Find where the given text appears and provide that cell's center as [x, y] coordinate. 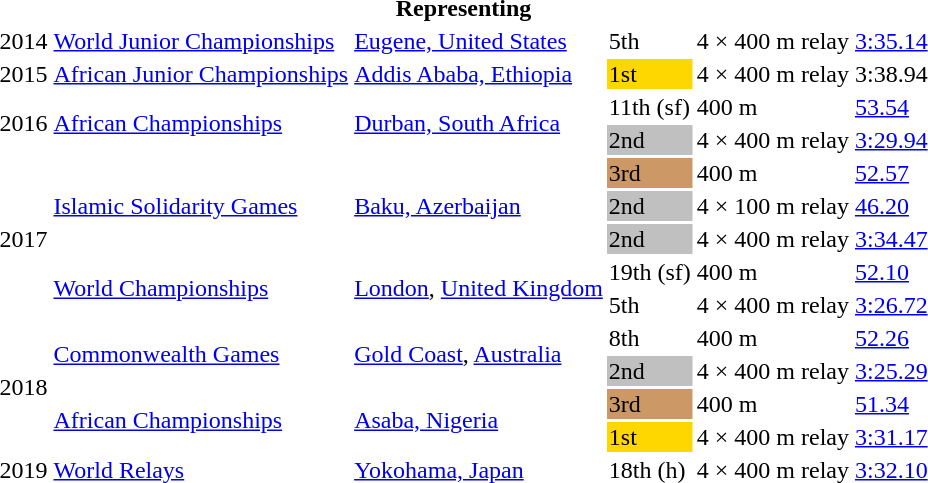
11th (sf) [650, 107]
8th [650, 338]
Baku, Azerbaijan [479, 206]
Durban, South Africa [479, 124]
Eugene, United States [479, 41]
Gold Coast, Australia [479, 354]
London, United Kingdom [479, 288]
African Junior Championships [201, 74]
Commonwealth Games [201, 354]
Asaba, Nigeria [479, 420]
4 × 100 m relay [772, 206]
Islamic Solidarity Games [201, 206]
Addis Ababa, Ethiopia [479, 74]
World Junior Championships [201, 41]
World Championships [201, 288]
19th (sf) [650, 272]
